Provide the (x, y) coordinate of the cell's center where the given text is located.  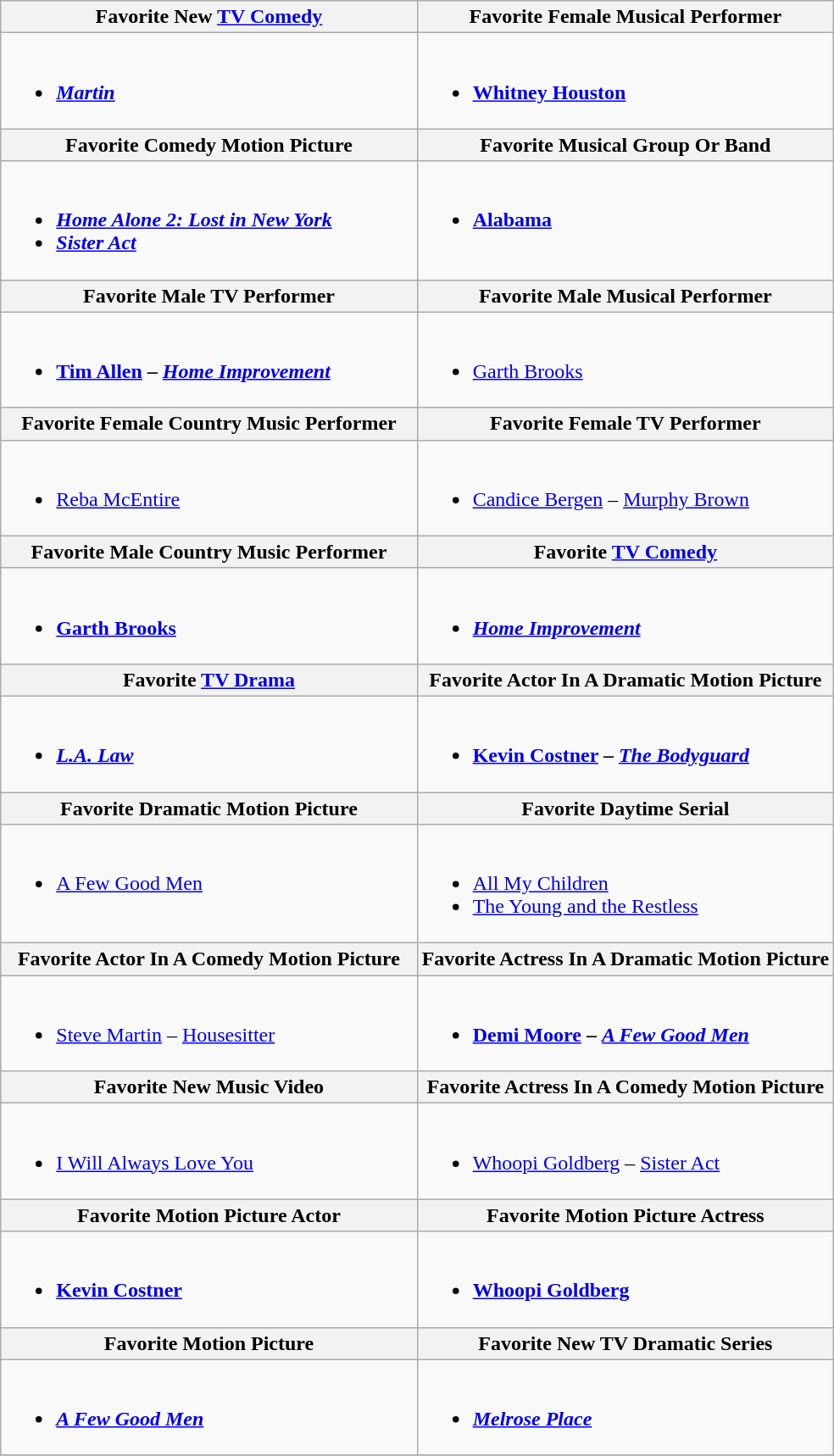
Favorite TV Drama (208, 680)
I Will Always Love You (208, 1151)
Kevin Costner – The Bodyguard (625, 744)
Favorite Dramatic Motion Picture (208, 808)
Favorite Actress In A Dramatic Motion Picture (625, 959)
Steve Martin – Housesitter (208, 1024)
Whoopi Goldberg (625, 1280)
Favorite Motion Picture Actor (208, 1215)
Favorite New TV Dramatic Series (625, 1343)
Favorite New TV Comedy (208, 17)
Favorite Male Musical Performer (625, 296)
Favorite Motion Picture Actress (625, 1215)
Demi Moore – A Few Good Men (625, 1024)
Tim Allen – Home Improvement (208, 359)
Martin (208, 81)
Favorite Male TV Performer (208, 296)
All My ChildrenThe Young and the Restless (625, 884)
Favorite TV Comedy (625, 552)
Reba McEntire (208, 488)
Home Alone 2: Lost in New YorkSister Act (208, 220)
Kevin Costner (208, 1280)
Melrose Place (625, 1407)
Favorite Actor In A Comedy Motion Picture (208, 959)
Favorite Daytime Serial (625, 808)
Favorite New Music Video (208, 1087)
Favorite Motion Picture (208, 1343)
Favorite Female TV Performer (625, 424)
Home Improvement (625, 615)
Favorite Comedy Motion Picture (208, 145)
Favorite Musical Group Or Band (625, 145)
L.A. Law (208, 744)
Candice Bergen – Murphy Brown (625, 488)
Favorite Male Country Music Performer (208, 552)
Favorite Actress In A Comedy Motion Picture (625, 1087)
Whitney Houston (625, 81)
Favorite Female Country Music Performer (208, 424)
Favorite Female Musical Performer (625, 17)
Favorite Actor In A Dramatic Motion Picture (625, 680)
Whoopi Goldberg – Sister Act (625, 1151)
Alabama (625, 220)
